Scan for the cell matching the given text and deliver its (x, y) coordinate at center. 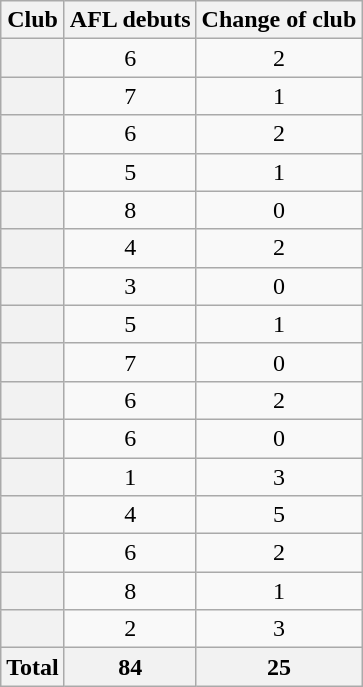
Club (33, 20)
84 (130, 667)
Total (33, 667)
AFL debuts (130, 20)
Change of club (279, 20)
25 (279, 667)
